Scan for the cell matching the given text and deliver its (x, y) coordinate at center. 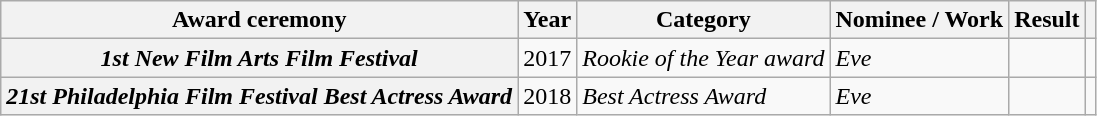
2017 (548, 58)
2018 (548, 96)
Award ceremony (260, 20)
Nominee / Work (920, 20)
Year (548, 20)
Category (704, 20)
Rookie of the Year award (704, 58)
1st New Film Arts Film Festival (260, 58)
Result (1047, 20)
Best Actress Award (704, 96)
21st Philadelphia Film Festival Best Actress Award (260, 96)
